Return the (x, y) coordinate for the center point of the cell that contains the specified text.  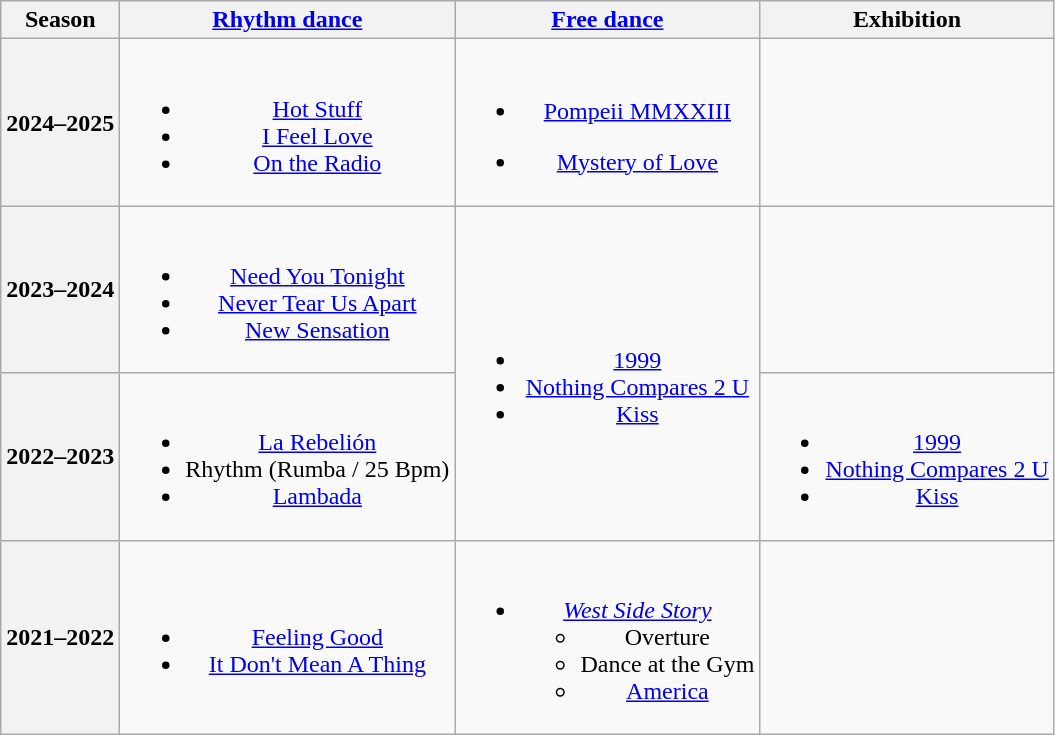
West Side StoryOvertureDance at the GymAmerica (608, 637)
Exhibition (907, 20)
Need You TonightNever Tear Us ApartNew Sensation (288, 290)
2024–2025 (60, 122)
Rhythm dance (288, 20)
La Rebelión Rhythm (Rumba / 25 Bpm) Lambada (288, 456)
Season (60, 20)
Feeling Good It Don't Mean A Thing (288, 637)
2023–2024 (60, 290)
2022–2023 (60, 456)
Free dance (608, 20)
2021–2022 (60, 637)
Hot StuffI Feel LoveOn the Radio (288, 122)
Pompeii MMXXIIIMystery of Love (608, 122)
